Search for the cell housing the specified text and yield its [X, Y] center coordinate. 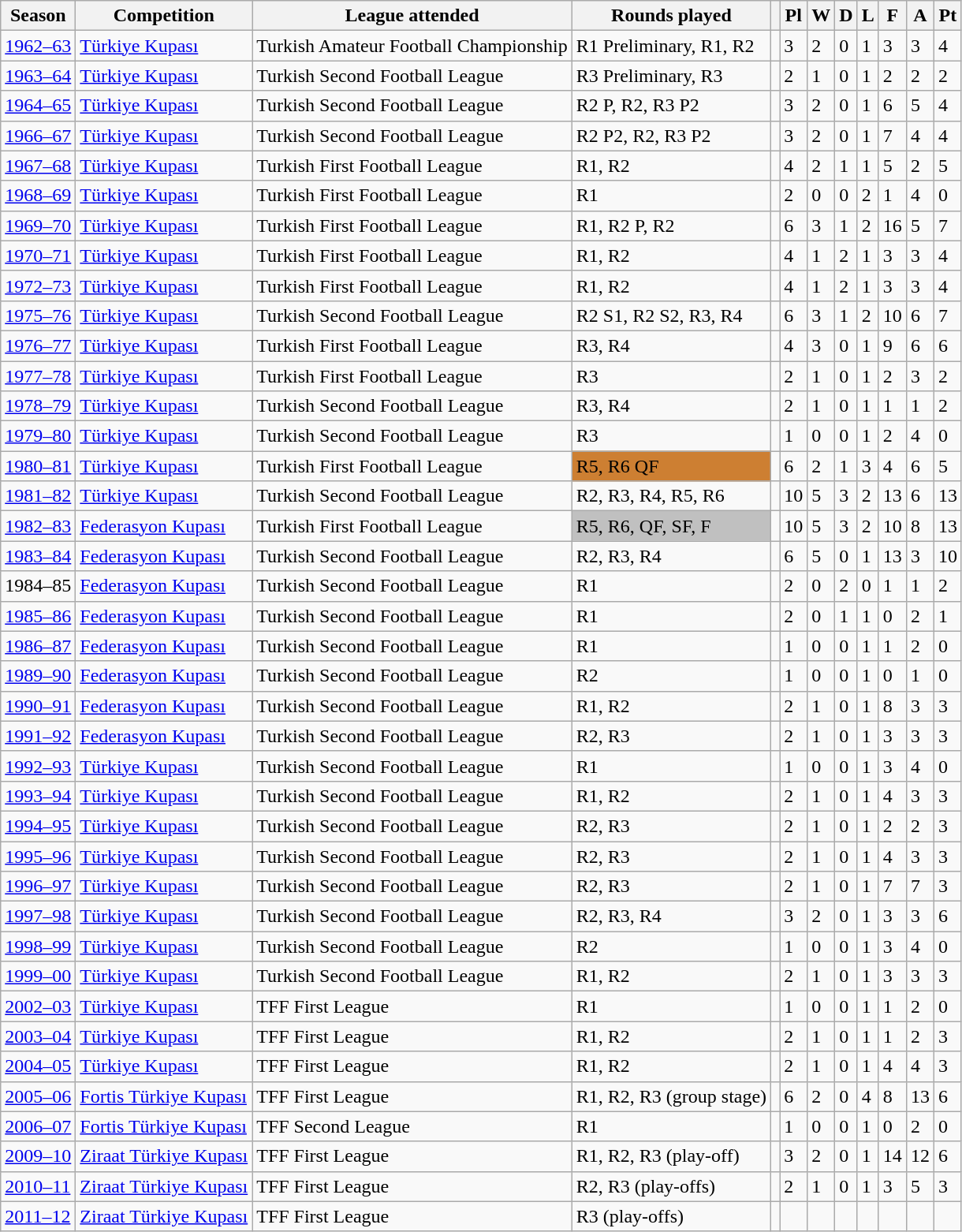
R1, R2 P, R2 [671, 226]
2009–10 [38, 1156]
1982–83 [38, 526]
F [893, 16]
1963–64 [38, 76]
R5, R6, QF, SF, F [671, 526]
1976–77 [38, 345]
2011–12 [38, 1216]
1968–69 [38, 196]
1995–96 [38, 856]
12 [919, 1156]
1989–90 [38, 676]
1986–87 [38, 646]
R2, R3, R4, R5, R6 [671, 496]
14 [893, 1156]
R2 S1, R2 S2, R3, R4 [671, 315]
R2, R3 (play-offs) [671, 1186]
1992–93 [38, 766]
9 [893, 345]
1975–76 [38, 315]
1993–94 [38, 796]
2002–03 [38, 1006]
1997–98 [38, 917]
Rounds played [671, 16]
1990–91 [38, 706]
1980–81 [38, 466]
R3 Preliminary, R3 [671, 76]
1999–00 [38, 976]
1964–65 [38, 106]
1979–80 [38, 436]
R2 P, R2, R3 P2 [671, 106]
Pl [793, 16]
1972–73 [38, 286]
Season [38, 16]
1978–79 [38, 406]
1969–70 [38, 226]
R1 Preliminary, R1, R2 [671, 46]
2010–11 [38, 1186]
R3 (play-offs) [671, 1216]
W [822, 16]
1984–85 [38, 586]
Turkish Amateur Football Championship [412, 46]
1996–97 [38, 887]
1994–95 [38, 826]
1970–71 [38, 256]
R2 P2, R2, R3 P2 [671, 136]
16 [893, 226]
1991–92 [38, 736]
R5, R6 QF [671, 466]
1998–99 [38, 946]
Pt [948, 16]
R1, R2, R3 (play-off) [671, 1156]
1977–78 [38, 376]
1985–86 [38, 616]
1981–82 [38, 496]
D [846, 16]
League attended [412, 16]
Competition [164, 16]
1966–67 [38, 136]
2006–07 [38, 1126]
A [919, 16]
TFF Second League [412, 1126]
2003–04 [38, 1036]
1967–68 [38, 166]
1983–84 [38, 556]
2005–06 [38, 1096]
2004–05 [38, 1066]
R1, R2, R3 (group stage) [671, 1096]
1962–63 [38, 46]
L [867, 16]
